Search for the cell housing the specified text and yield its [x, y] center coordinate. 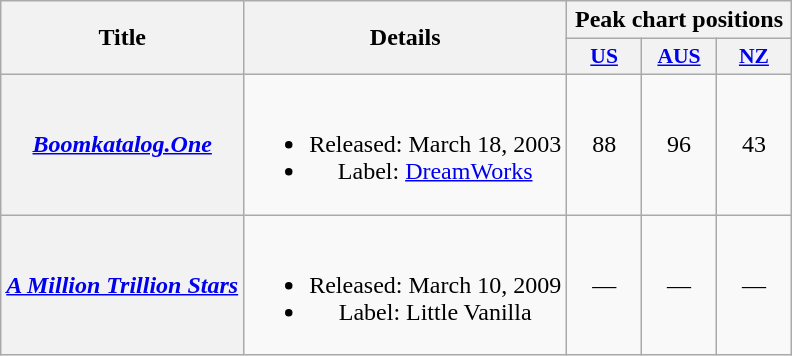
NZ [754, 57]
Peak chart positions [680, 20]
Details [406, 38]
AUS [680, 57]
88 [604, 144]
US [604, 57]
Released: March 10, 2009Label: Little Vanilla [406, 284]
43 [754, 144]
Released: March 18, 2003Label: DreamWorks [406, 144]
96 [680, 144]
Boomkatalog.One [122, 144]
Title [122, 38]
A Million Trillion Stars [122, 284]
